Find where the given text appears and provide that cell's center as [X, Y] coordinate. 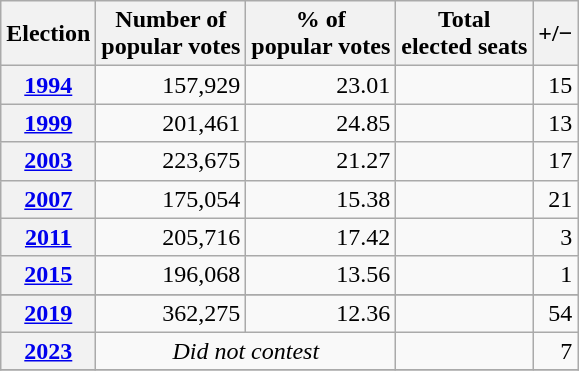
201,461 [171, 123]
13.56 [321, 275]
15.38 [321, 199]
23.01 [321, 85]
Totalelected seats [464, 34]
2015 [48, 275]
+/− [556, 34]
205,716 [171, 237]
196,068 [171, 275]
1994 [48, 85]
2003 [48, 161]
7 [556, 351]
Number ofpopular votes [171, 34]
21 [556, 199]
175,054 [171, 199]
17.42 [321, 237]
13 [556, 123]
2023 [48, 351]
362,275 [171, 313]
Did not contest [246, 351]
% ofpopular votes [321, 34]
24.85 [321, 123]
2007 [48, 199]
2019 [48, 313]
21.27 [321, 161]
1999 [48, 123]
223,675 [171, 161]
2011 [48, 237]
12.36 [321, 313]
Election [48, 34]
54 [556, 313]
157,929 [171, 85]
1 [556, 275]
15 [556, 85]
3 [556, 237]
17 [556, 161]
